Detect which cell encompasses the target text, then output its [X, Y] center coordinate. 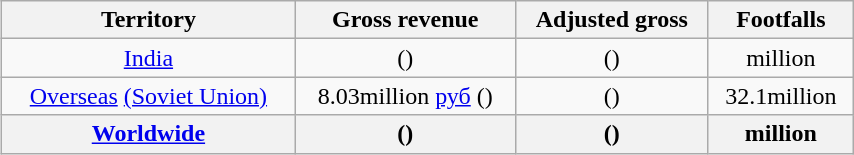
Footfalls [780, 20]
Worldwide [149, 134]
32.1million [780, 96]
8.03million руб () [405, 96]
India [149, 58]
Adjusted gross [612, 20]
Gross revenue [405, 20]
Overseas (Soviet Union) [149, 96]
Territory [149, 20]
